Return the (x, y) coordinate for the center point of the cell that contains the specified text.  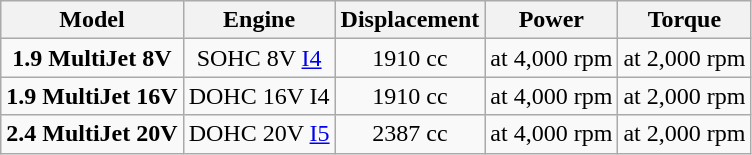
Torque (684, 20)
2.4 MultiJet 20V (92, 134)
2387 cc (410, 134)
Model (92, 20)
Displacement (410, 20)
SOHC 8V I4 (259, 58)
1.9 MultiJet 16V (92, 96)
Engine (259, 20)
Power (552, 20)
DOHC 16V I4 (259, 96)
1.9 MultiJet 8V (92, 58)
DOHC 20V I5 (259, 134)
